Search for the cell housing the specified text and yield its (X, Y) center coordinate. 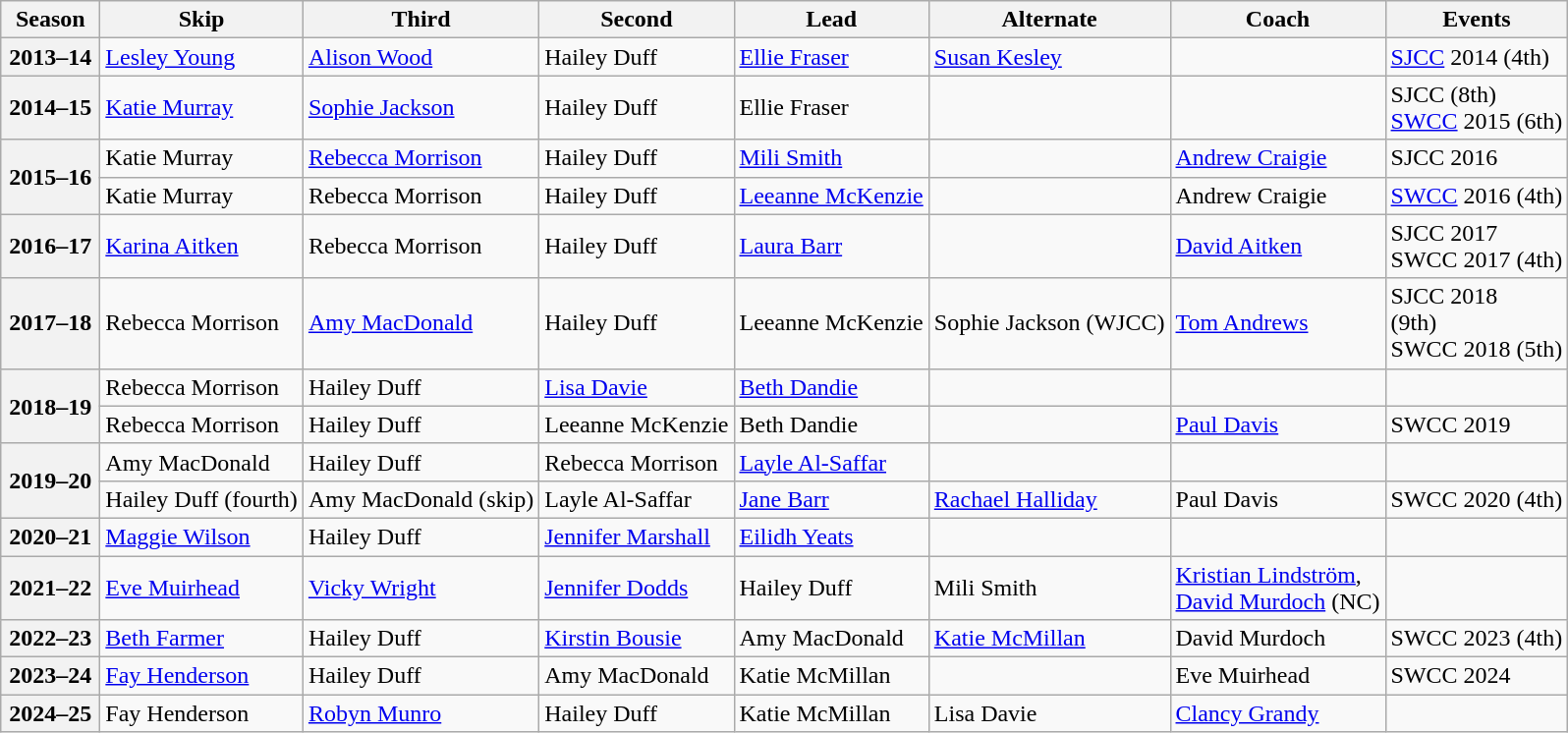
Events (1477, 20)
Jane Barr (831, 499)
2022–23 (51, 639)
Skip (202, 20)
2024–25 (51, 713)
Laura Barr (831, 246)
SWCC 2019 (1477, 424)
Lesley Young (202, 57)
SWCC 2024 (1477, 676)
Clancy Grandy (1277, 713)
Maggie Wilson (202, 536)
2018–19 (51, 406)
SJCC 2016 (1477, 158)
2017–18 (51, 323)
SJCC 2017 SWCC 2017 (4th) (1477, 246)
2016–17 (51, 246)
Jennifer Marshall (637, 536)
SWCC 2020 (4th) (1477, 499)
Eilidh Yeats (831, 536)
Lead (831, 20)
2015–16 (51, 177)
Jennifer Dodds (637, 588)
Alison Wood (420, 57)
SWCC 2023 (4th) (1477, 639)
Beth Farmer (202, 639)
Third (420, 20)
Vicky Wright (420, 588)
2020–21 (51, 536)
2014–15 (51, 108)
Amy MacDonald (skip) (420, 499)
Sophie Jackson (420, 108)
David Murdoch (1277, 639)
Coach (1277, 20)
David Aitken (1277, 246)
Rachael Halliday (1049, 499)
Second (637, 20)
2013–14 (51, 57)
2021–22 (51, 588)
SJCC 2014 (4th) (1477, 57)
SJCC (8th)SWCC 2015 (6th) (1477, 108)
Kirstin Bousie (637, 639)
2019–20 (51, 480)
Susan Kesley (1049, 57)
Season (51, 20)
Kristian Lindström,David Murdoch (NC) (1277, 588)
Tom Andrews (1277, 323)
Hailey Duff (fourth) (202, 499)
2023–24 (51, 676)
Robyn Munro (420, 713)
Alternate (1049, 20)
SWCC 2016 (4th) (1477, 196)
SJCC 2018 (9th)SWCC 2018 (5th) (1477, 323)
Karina Aitken (202, 246)
Sophie Jackson (WJCC) (1049, 323)
